For the text-containing cell, return its midpoint in [x, y] coordinate format. 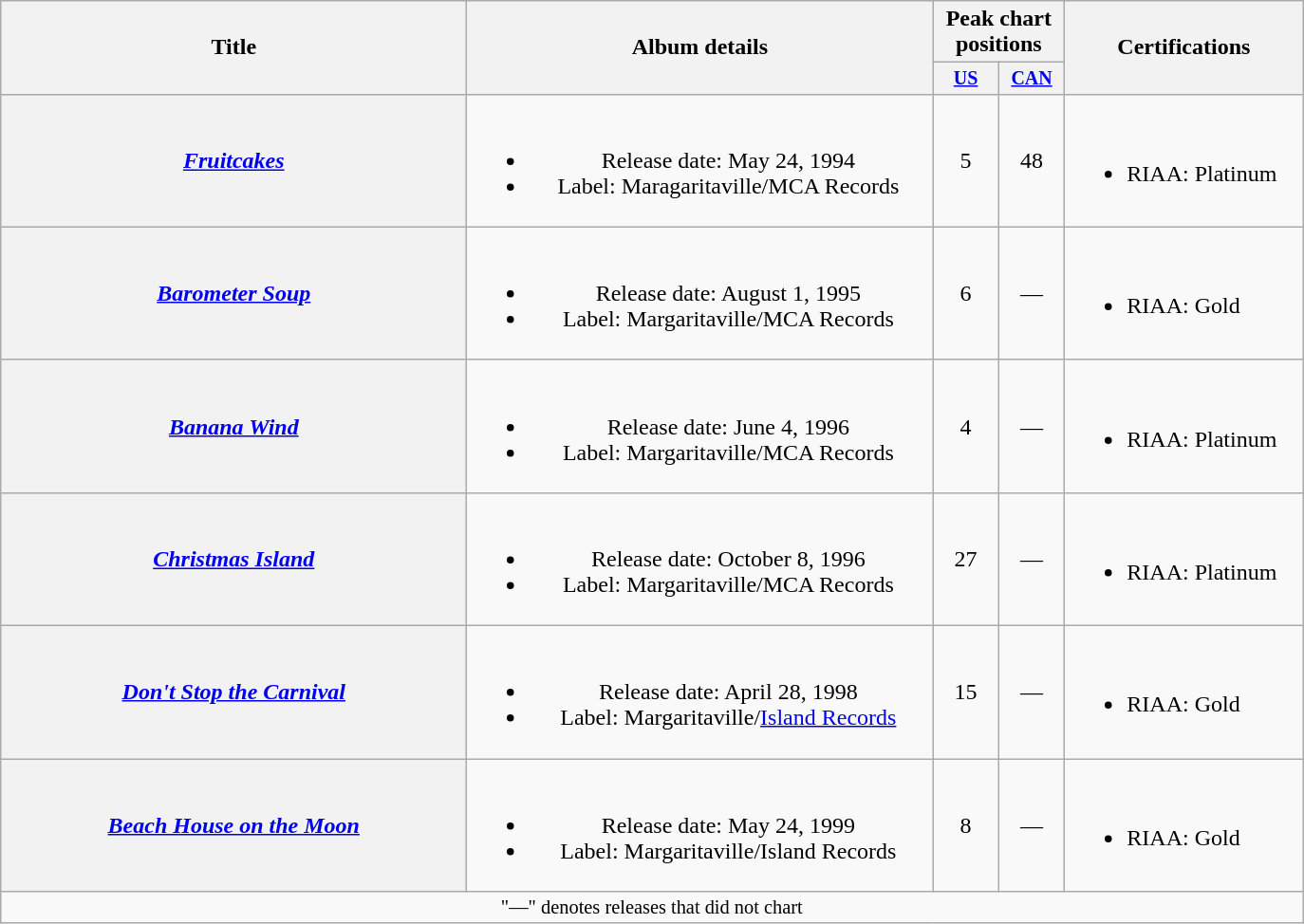
Release date: April 28, 1998Label: Margaritaville/Island Records [700, 693]
4 [966, 426]
Fruitcakes [233, 160]
Barometer Soup [233, 293]
Release date: August 1, 1995Label: Margaritaville/MCA Records [700, 293]
Album details [700, 47]
CAN [1031, 78]
27 [966, 559]
Christmas Island [233, 559]
6 [966, 293]
Certifications [1184, 47]
"—" denotes releases that did not chart [652, 908]
8 [966, 825]
Release date: June 4, 1996Label: Margaritaville/MCA Records [700, 426]
Don't Stop the Carnival [233, 693]
US [966, 78]
Peak chartpositions [998, 32]
Release date: October 8, 1996Label: Margaritaville/MCA Records [700, 559]
48 [1031, 160]
15 [966, 693]
Banana Wind [233, 426]
Title [233, 47]
Release date: May 24, 1999Label: Margaritaville/Island Records [700, 825]
Release date: May 24, 1994Label: Maragaritaville/MCA Records [700, 160]
Beach House on the Moon [233, 825]
5 [966, 160]
